Detect which cell encompasses the target text, then output its (X, Y) center coordinate. 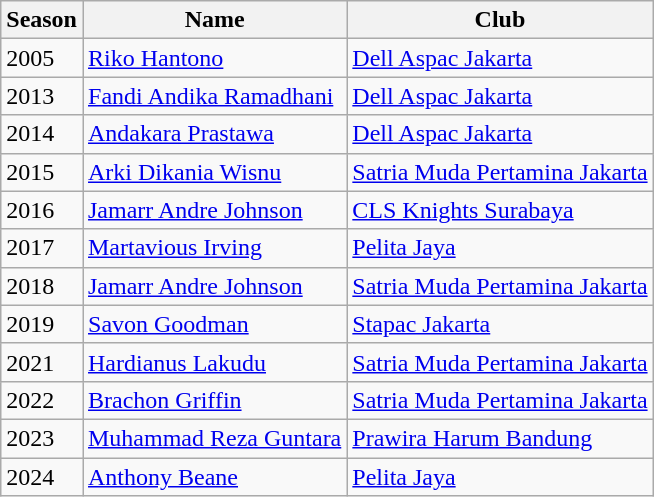
Riko Hantono (214, 58)
Hardianus Lakudu (214, 362)
2015 (42, 172)
Anthony Beane (214, 477)
Fandi Andika Ramadhani (214, 96)
2013 (42, 96)
2023 (42, 438)
2024 (42, 477)
Club (500, 20)
Prawira Harum Bandung (500, 438)
Season (42, 20)
Muhammad Reza Guntara (214, 438)
Arki Dikania Wisnu (214, 172)
2017 (42, 248)
2022 (42, 400)
Name (214, 20)
2014 (42, 134)
CLS Knights Surabaya (500, 210)
Martavious Irving (214, 248)
Brachon Griffin (214, 400)
2016 (42, 210)
Andakara Prastawa (214, 134)
Savon Goodman (214, 324)
2018 (42, 286)
Stapac Jakarta (500, 324)
2021 (42, 362)
2005 (42, 58)
2019 (42, 324)
